Scan for the cell matching the given text and deliver its (x, y) coordinate at center. 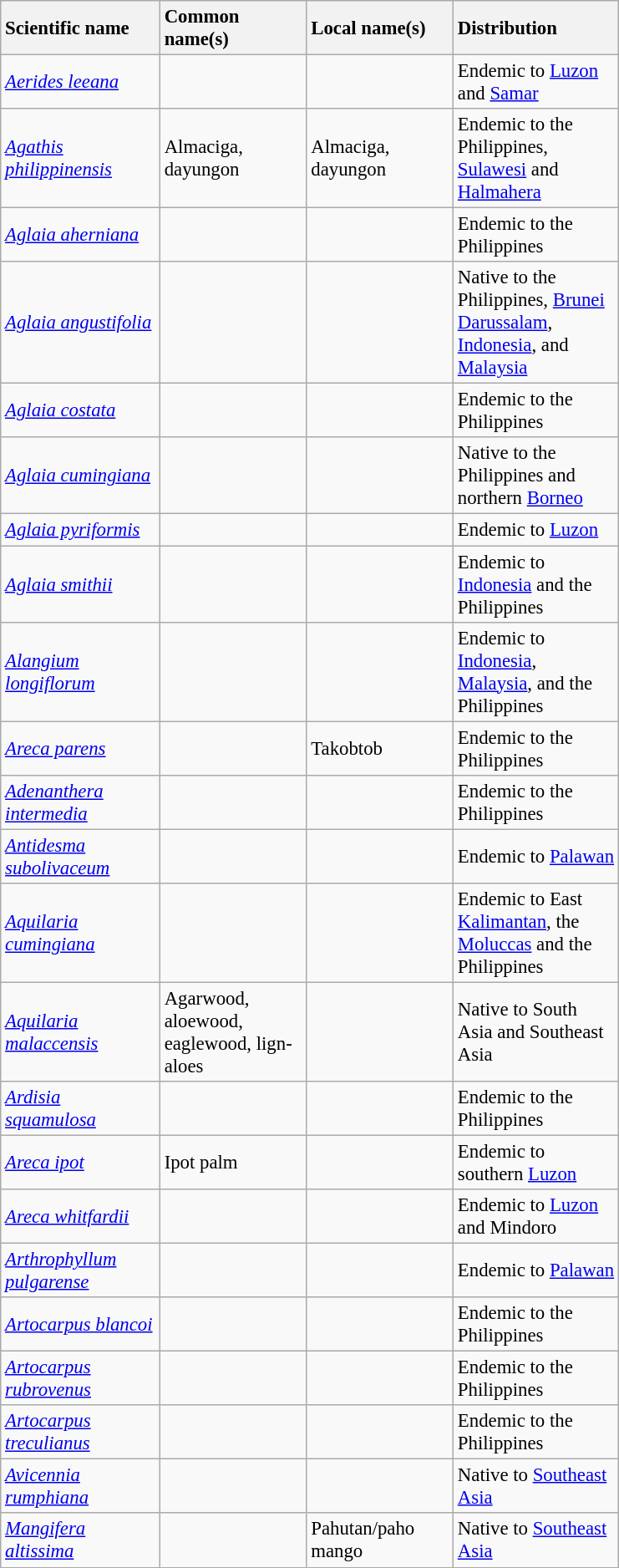
Agarwood, aloewood, eaglewood, lign-aloes (233, 1031)
Aglaia aherniana (80, 236)
Endemic to Indonesia and the Philippines (536, 584)
Artocarpus rubrovenus (80, 1379)
Areca ipot (80, 1162)
Aglaia angustifolia (80, 323)
Ardisia squamulosa (80, 1108)
Distribution (536, 28)
Endemic to Luzon and Mindoro (536, 1217)
Aglaia pyriformis (80, 530)
Scientific name (80, 28)
Common name(s) (233, 28)
Local name(s) (380, 28)
Agathis philippinensis (80, 159)
Avicennia rumphiana (80, 1486)
Endemic to southern Luzon (536, 1162)
Aquilaria malaccensis (80, 1031)
Artocarpus blancoi (80, 1324)
Alangium longiflorum (80, 672)
Aglaia smithii (80, 584)
Areca whitfardii (80, 1217)
Adenanthera intermedia (80, 802)
Aquilaria cumingiana (80, 933)
Endemic to East Kalimantan, the Moluccas and the Philippines (536, 933)
Native to South Asia and Southeast Asia (536, 1031)
Endemic to Luzon (536, 530)
Ipot palm (233, 1162)
Endemic to the Philippines, Sulawesi and Halmahera (536, 159)
Areca parens (80, 749)
Native to the Philippines, Brunei Darussalam, Indonesia, and Malaysia (536, 323)
Native to the Philippines and northern Borneo (536, 476)
Artocarpus treculianus (80, 1433)
Arthrophyllum pulgarense (80, 1270)
Antidesma subolivaceum (80, 856)
Aglaia costata (80, 411)
Aglaia cumingiana (80, 476)
Mangifera altissima (80, 1541)
Endemic to Luzon and Samar (536, 82)
Endemic to Indonesia, Malaysia, and the Philippines (536, 672)
Aerides leeana (80, 82)
Pahutan/paho mango (380, 1541)
Takobtob (380, 749)
